Identify which cell holds the provided text, then report its (x, y) central coordinate. 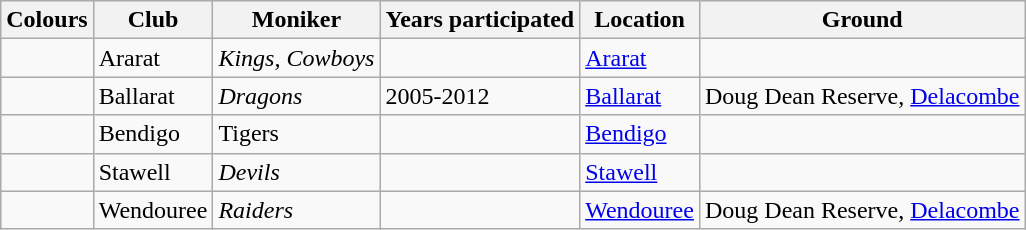
Moniker (296, 20)
Ground (862, 20)
Colours (47, 20)
2005-2012 (480, 96)
Tigers (296, 134)
Raiders (296, 210)
Dragons (296, 96)
Location (640, 20)
Kings, Cowboys (296, 58)
Devils (296, 172)
Years participated (480, 20)
Club (153, 20)
